Output the [X, Y] coordinate of the center of the cell containing the given text.  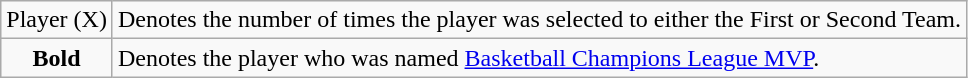
Bold [57, 58]
Player (X) [57, 20]
Denotes the player who was named Basketball Champions League MVP. [539, 58]
Denotes the number of times the player was selected to either the First or Second Team. [539, 20]
